Detect which cell encompasses the target text, then output its [x, y] center coordinate. 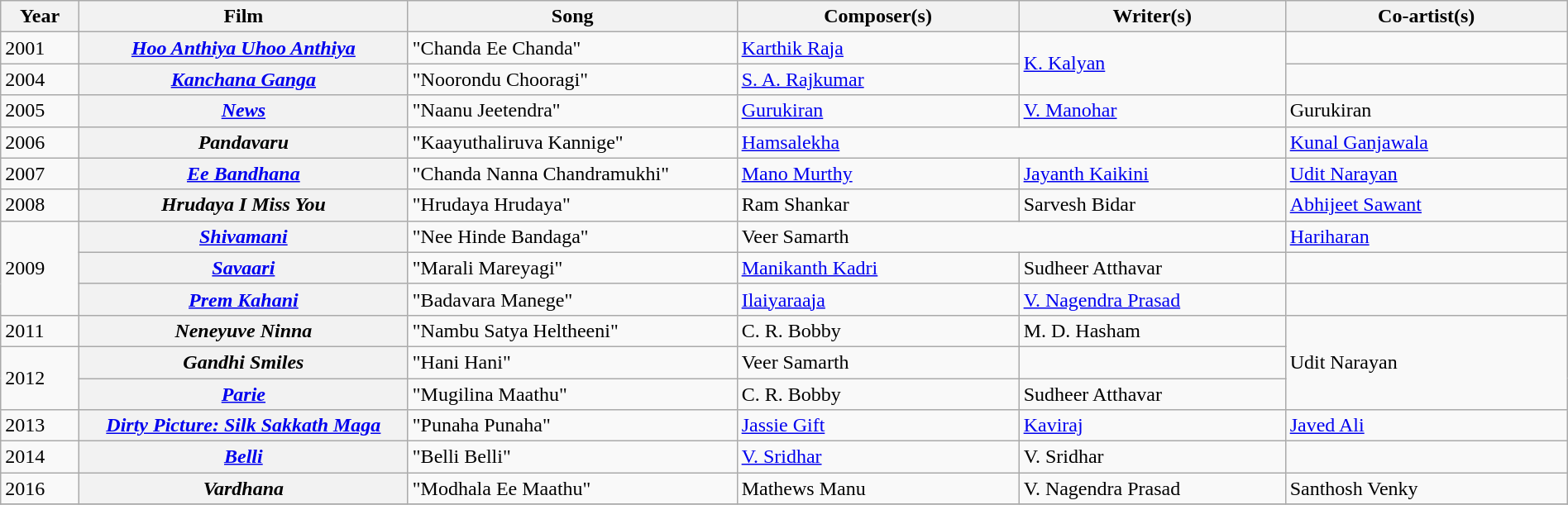
Karthik Raja [878, 48]
News [243, 111]
Pandavaru [243, 142]
M. D. Hasham [1152, 331]
Savaari [243, 268]
"Chanda Nanna Chandramukhi" [572, 174]
Kanchana Ganga [243, 79]
Shivamani [243, 236]
Composer(s) [878, 17]
Sarvesh Bidar [1152, 205]
Kunal Ganjawala [1426, 142]
"Marali Mareyagi" [572, 268]
2009 [40, 268]
Kaviraj [1152, 426]
Prem Kahani [243, 299]
Manikanth Kadri [878, 268]
Javed Ali [1426, 426]
Song [572, 17]
"Nee Hinde Bandaga" [572, 236]
Co-artist(s) [1426, 17]
Year [40, 17]
2007 [40, 174]
Santhosh Venky [1426, 488]
Belli [243, 457]
"Hrudaya Hrudaya" [572, 205]
V. Manohar [1152, 111]
2011 [40, 331]
"Mugilina Maathu" [572, 394]
"Belli Belli" [572, 457]
Neneyuve Ninna [243, 331]
Dirty Picture: Silk Sakkath Maga [243, 426]
"Nambu Satya Heltheeni" [572, 331]
2013 [40, 426]
2005 [40, 111]
"Hani Hani" [572, 362]
Jayanth Kaikini [1152, 174]
Hariharan [1426, 236]
"Chanda Ee Chanda" [572, 48]
2016 [40, 488]
Film [243, 17]
Hamsalekha [1011, 142]
"Noorondu Chooragi" [572, 79]
Parie [243, 394]
Mano Murthy [878, 174]
Ram Shankar [878, 205]
Writer(s) [1152, 17]
2006 [40, 142]
2014 [40, 457]
2001 [40, 48]
"Kaayuthaliruva Kannige" [572, 142]
2008 [40, 205]
Jassie Gift [878, 426]
"Badavara Manege" [572, 299]
Hoo Anthiya Uhoo Anthiya [243, 48]
S. A. Rajkumar [878, 79]
2012 [40, 378]
"Modhala Ee Maathu" [572, 488]
Mathews Manu [878, 488]
Ee Bandhana [243, 174]
Hrudaya I Miss You [243, 205]
Gandhi Smiles [243, 362]
"Punaha Punaha" [572, 426]
Abhijeet Sawant [1426, 205]
2004 [40, 79]
"Naanu Jeetendra" [572, 111]
Ilaiyaraaja [878, 299]
K. Kalyan [1152, 64]
Vardhana [243, 488]
